Scan for the cell matching the given text and deliver its [x, y] coordinate at center. 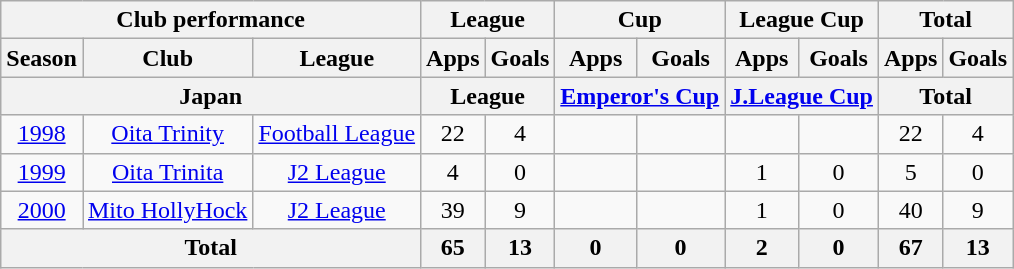
39 [453, 210]
Club [167, 58]
Mito HollyHock [167, 210]
1998 [42, 134]
40 [910, 210]
Emperor's Cup [640, 96]
Oita Trinita [167, 172]
Club performance [211, 20]
5 [910, 172]
J.League Cup [802, 96]
67 [910, 248]
Season [42, 58]
2000 [42, 210]
Japan [211, 96]
1999 [42, 172]
65 [453, 248]
Football League [337, 134]
Oita Trinity [167, 134]
2 [762, 248]
League Cup [802, 20]
Cup [640, 20]
